Detect which cell encompasses the target text, then output its (x, y) center coordinate. 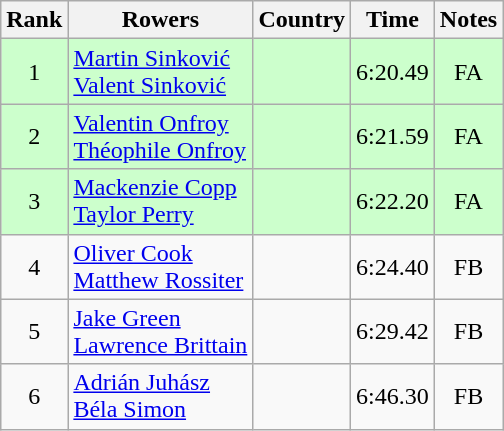
6 (34, 396)
Valentin OnfroyThéophile Onfroy (160, 136)
Notes (468, 20)
Time (393, 20)
Martin SinkovićValent Sinković (160, 72)
6:22.20 (393, 202)
2 (34, 136)
Rank (34, 20)
Rowers (160, 20)
5 (34, 332)
6:21.59 (393, 136)
1 (34, 72)
6:24.40 (393, 266)
Country (302, 20)
6:20.49 (393, 72)
6:46.30 (393, 396)
Mackenzie CoppTaylor Perry (160, 202)
4 (34, 266)
Oliver CookMatthew Rossiter (160, 266)
3 (34, 202)
Jake GreenLawrence Brittain (160, 332)
6:29.42 (393, 332)
Adrián JuhászBéla Simon (160, 396)
